Pinpoint the cell where the given text exists, returning its [x, y] midpoint coordinate. 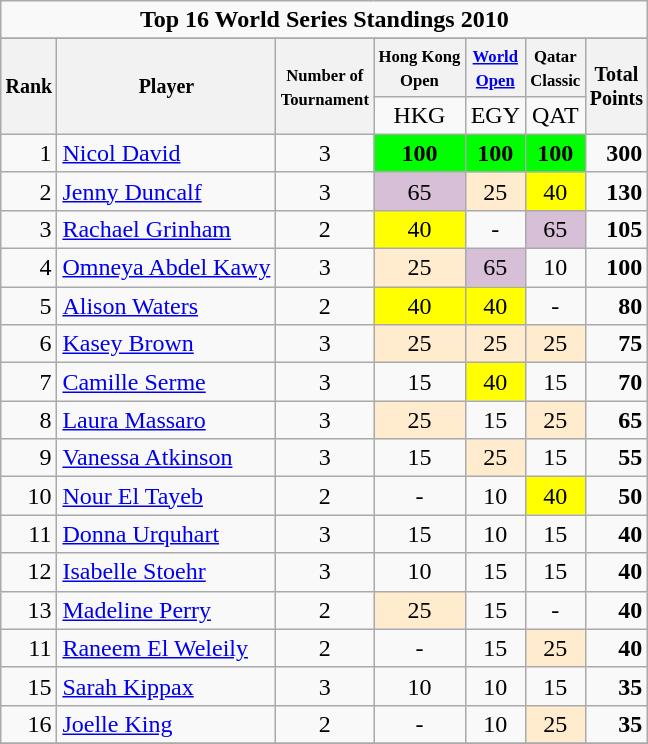
Omneya Abdel Kawy [166, 268]
Kasey Brown [166, 344]
Number ofTournament [325, 87]
QatarClassic [556, 68]
4 [29, 268]
300 [616, 153]
QAT [556, 115]
Madeline Perry [166, 610]
Hong KongOpen [420, 68]
16 [29, 724]
Camille Serme [166, 382]
Raneem El Weleily [166, 648]
EGY [495, 115]
80 [616, 306]
TotalPoints [616, 87]
Sarah Kippax [166, 686]
130 [616, 191]
55 [616, 458]
6 [29, 344]
Rachael Grinham [166, 229]
Donna Urquhart [166, 534]
12 [29, 572]
Joelle King [166, 724]
1 [29, 153]
50 [616, 496]
Jenny Duncalf [166, 191]
Rank [29, 87]
5 [29, 306]
Vanessa Atkinson [166, 458]
9 [29, 458]
Alison Waters [166, 306]
Nour El Tayeb [166, 496]
7 [29, 382]
Isabelle Stoehr [166, 572]
105 [616, 229]
75 [616, 344]
Top 16 World Series Standings 2010 [324, 20]
Nicol David [166, 153]
HKG [420, 115]
Laura Massaro [166, 420]
Player [166, 87]
8 [29, 420]
WorldOpen [495, 68]
70 [616, 382]
13 [29, 610]
